Extract the [x, y] coordinate from the center of the cell holding the provided text.  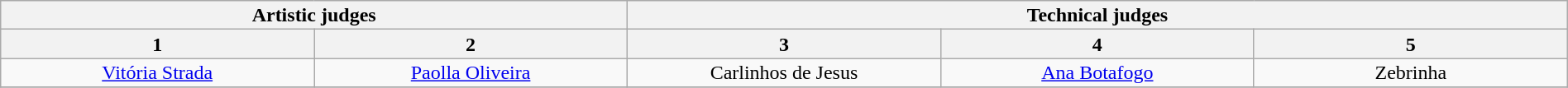
Artistic judges [314, 15]
Zebrinha [1411, 72]
2 [471, 44]
Ana Botafogo [1097, 72]
Vitória Strada [157, 72]
1 [157, 44]
Paolla Oliveira [471, 72]
5 [1411, 44]
3 [784, 44]
4 [1097, 44]
Carlinhos de Jesus [784, 72]
Technical judges [1098, 15]
